Detect which cell encompasses the target text, then output its [X, Y] center coordinate. 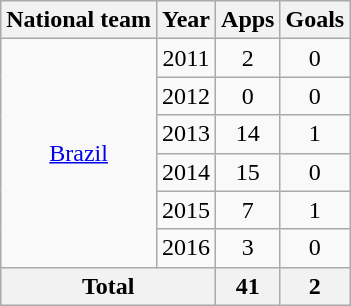
2015 [186, 210]
Total [108, 286]
Year [186, 20]
7 [248, 210]
Goals [315, 20]
2011 [186, 58]
3 [248, 248]
2012 [186, 96]
Brazil [79, 153]
41 [248, 286]
2014 [186, 172]
National team [79, 20]
2016 [186, 248]
15 [248, 172]
2013 [186, 134]
14 [248, 134]
Apps [248, 20]
